Return the [x, y] coordinate for the center point of the cell that contains the specified text.  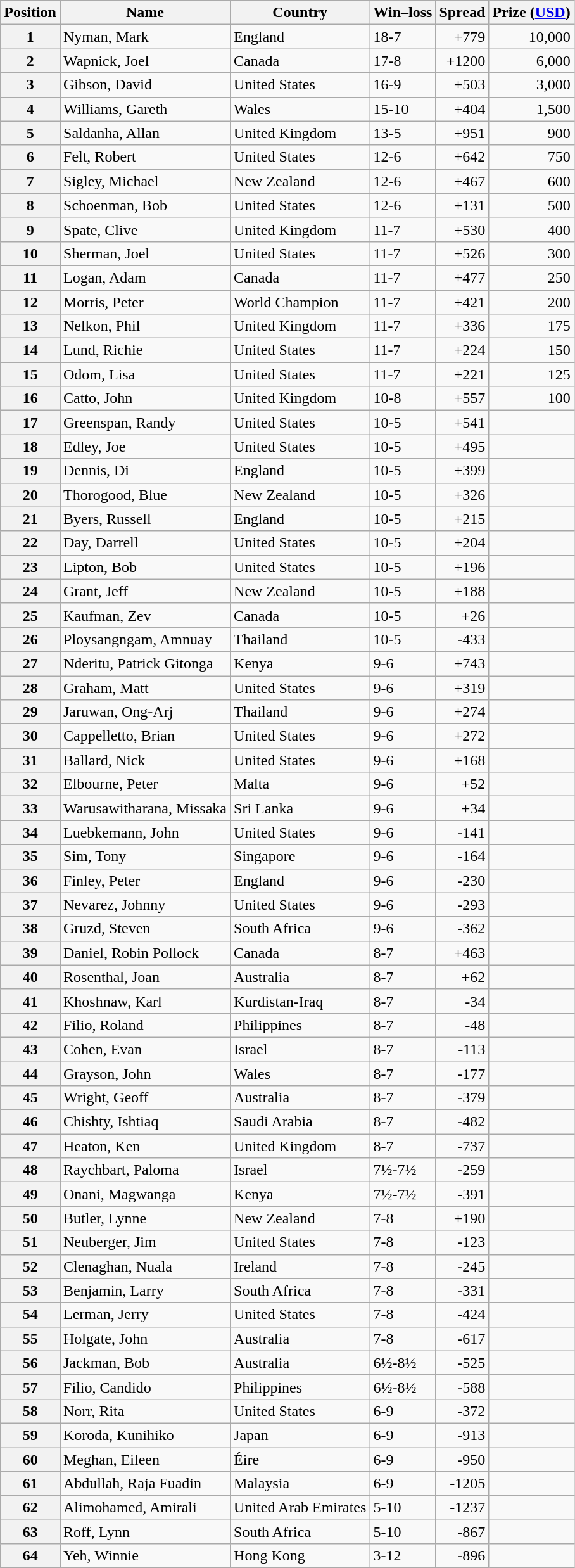
57 [30, 1387]
-293 [462, 905]
+421 [462, 302]
54 [30, 1315]
Clenaghan, Nuala [144, 1266]
-1237 [462, 1508]
Lipton, Bob [144, 567]
Warusawitharana, Missaka [144, 808]
United Arab Emirates [300, 1508]
300 [531, 253]
58 [30, 1411]
-424 [462, 1315]
13-5 [403, 133]
7 [30, 181]
-34 [462, 1001]
Felt, Robert [144, 157]
32 [30, 784]
Grayson, John [144, 1074]
Raychbart, Paloma [144, 1170]
Filio, Roland [144, 1025]
-123 [462, 1242]
+62 [462, 977]
30 [30, 736]
-48 [462, 1025]
-482 [462, 1122]
Catto, John [144, 398]
10,000 [531, 37]
17-8 [403, 61]
33 [30, 808]
3 [30, 85]
51 [30, 1242]
22 [30, 543]
Sherman, Joel [144, 253]
+188 [462, 591]
Butler, Lynne [144, 1218]
1 [30, 37]
Hong Kong [300, 1556]
55 [30, 1339]
600 [531, 181]
Grant, Jeff [144, 591]
-113 [462, 1049]
+34 [462, 808]
16 [30, 398]
46 [30, 1122]
+557 [462, 398]
Singapore [300, 857]
Morris, Peter [144, 302]
Malta [300, 784]
15-10 [403, 109]
Luebkemann, John [144, 832]
175 [531, 326]
-913 [462, 1435]
Thorogood, Blue [144, 495]
-1205 [462, 1484]
14 [30, 350]
56 [30, 1363]
19 [30, 471]
-141 [462, 832]
64 [30, 1556]
31 [30, 760]
+467 [462, 181]
-362 [462, 929]
+503 [462, 85]
62 [30, 1508]
+274 [462, 712]
59 [30, 1435]
+190 [462, 1218]
Malaysia [300, 1484]
18-7 [403, 37]
23 [30, 567]
Alimohamed, Amirali [144, 1508]
Roff, Lynn [144, 1532]
Holgate, John [144, 1339]
Odom, Lisa [144, 374]
18 [30, 447]
Gibson, David [144, 85]
Sim, Tony [144, 857]
-372 [462, 1411]
+951 [462, 133]
+221 [462, 374]
26 [30, 639]
-379 [462, 1098]
Williams, Gareth [144, 109]
125 [531, 374]
Khoshnaw, Karl [144, 1001]
17 [30, 423]
41 [30, 1001]
12 [30, 302]
-525 [462, 1363]
-950 [462, 1459]
Daniel, Robin Pollock [144, 953]
60 [30, 1459]
38 [30, 929]
13 [30, 326]
-331 [462, 1291]
Prize (USD) [531, 13]
+541 [462, 423]
100 [531, 398]
Jaruwan, Ong-Arj [144, 712]
Graham, Matt [144, 687]
Benjamin, Larry [144, 1291]
42 [30, 1025]
Saldanha, Allan [144, 133]
Name [144, 13]
Lund, Richie [144, 350]
+52 [462, 784]
-177 [462, 1074]
44 [30, 1074]
37 [30, 905]
Greenspan, Randy [144, 423]
25 [30, 615]
10-8 [403, 398]
63 [30, 1532]
Ireland [300, 1266]
10 [30, 253]
3-12 [403, 1556]
+526 [462, 253]
5 [30, 133]
61 [30, 1484]
Wapnick, Joel [144, 61]
Spread [462, 13]
-617 [462, 1339]
43 [30, 1049]
Nyman, Mark [144, 37]
Country [300, 13]
+319 [462, 687]
28 [30, 687]
-391 [462, 1194]
36 [30, 881]
50 [30, 1218]
Abdullah, Raja Fuadin [144, 1484]
Ballard, Nick [144, 760]
Yeh, Winnie [144, 1556]
+530 [462, 229]
40 [30, 977]
6,000 [531, 61]
+404 [462, 109]
52 [30, 1266]
39 [30, 953]
+272 [462, 736]
-245 [462, 1266]
20 [30, 495]
Kaufman, Zev [144, 615]
Ploysangngam, Amnuay [144, 639]
Lerman, Jerry [144, 1315]
Nelkon, Phil [144, 326]
Chishty, Ishtiaq [144, 1122]
-230 [462, 881]
34 [30, 832]
Kurdistan-Iraq [300, 1001]
Neuberger, Jim [144, 1242]
53 [30, 1291]
+326 [462, 495]
Edley, Joe [144, 447]
Heaton, Ken [144, 1146]
Day, Darrell [144, 543]
Win–loss [403, 13]
+168 [462, 760]
-867 [462, 1532]
Sigley, Michael [144, 181]
-737 [462, 1146]
-896 [462, 1556]
+779 [462, 37]
Byers, Russell [144, 519]
500 [531, 205]
Koroda, Kunihiko [144, 1435]
Logan, Adam [144, 277]
29 [30, 712]
Cappelletto, Brian [144, 736]
11 [30, 277]
-588 [462, 1387]
-164 [462, 857]
Nevarez, Johnny [144, 905]
+642 [462, 157]
+204 [462, 543]
48 [30, 1170]
Sri Lanka [300, 808]
24 [30, 591]
Saudi Arabia [300, 1122]
Rosenthal, Joan [144, 977]
9 [30, 229]
45 [30, 1098]
+463 [462, 953]
150 [531, 350]
21 [30, 519]
+336 [462, 326]
2 [30, 61]
Dennis, Di [144, 471]
49 [30, 1194]
Japan [300, 1435]
35 [30, 857]
750 [531, 157]
Cohen, Evan [144, 1049]
+26 [462, 615]
400 [531, 229]
+743 [462, 663]
Éire [300, 1459]
Meghan, Eileen [144, 1459]
Wright, Geoff [144, 1098]
+215 [462, 519]
Spate, Clive [144, 229]
Jackman, Bob [144, 1363]
+1200 [462, 61]
World Champion [300, 302]
16-9 [403, 85]
+495 [462, 447]
8 [30, 205]
Onani, Magwanga [144, 1194]
6 [30, 157]
+196 [462, 567]
1,500 [531, 109]
+477 [462, 277]
27 [30, 663]
-259 [462, 1170]
Gruzd, Steven [144, 929]
Finley, Peter [144, 881]
250 [531, 277]
15 [30, 374]
Filio, Candido [144, 1387]
900 [531, 133]
+224 [462, 350]
+399 [462, 471]
-433 [462, 639]
Nderitu, Patrick Gitonga [144, 663]
Schoenman, Bob [144, 205]
Elbourne, Peter [144, 784]
4 [30, 109]
+131 [462, 205]
Norr, Rita [144, 1411]
47 [30, 1146]
Position [30, 13]
200 [531, 302]
3,000 [531, 85]
